Pinpoint the cell where the given text exists, returning its (x, y) midpoint coordinate. 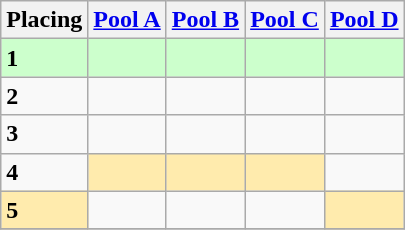
Placing (44, 20)
Pool D (364, 20)
Pool B (205, 20)
1 (44, 58)
Pool A (127, 20)
4 (44, 172)
5 (44, 210)
2 (44, 96)
3 (44, 134)
Pool C (285, 20)
